From the cell containing the given text, extract its center point as (x, y) coordinate. 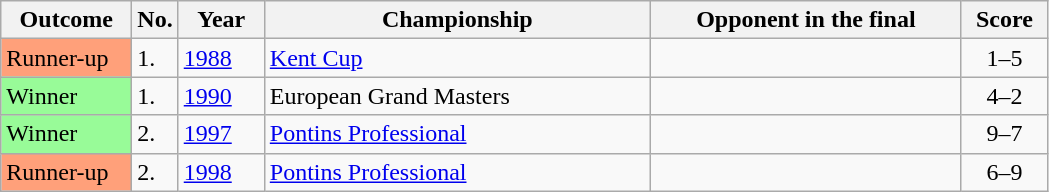
1997 (221, 134)
European Grand Masters (457, 96)
1–5 (1004, 58)
6–9 (1004, 172)
Year (221, 20)
Score (1004, 20)
Championship (457, 20)
Kent Cup (457, 58)
1988 (221, 58)
4–2 (1004, 96)
1990 (221, 96)
Opponent in the final (806, 20)
No. (155, 20)
Outcome (66, 20)
9–7 (1004, 134)
1998 (221, 172)
